Capture the cell that displays the provided text and extract its (x, y) central coordinate. 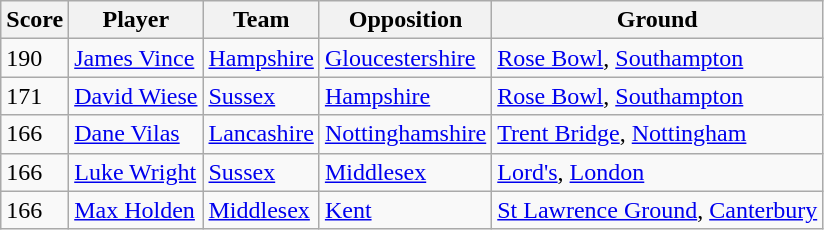
Trent Bridge, Nottingham (658, 134)
Dane Vilas (136, 134)
Gloucestershire (405, 58)
Opposition (405, 20)
St Lawrence Ground, Canterbury (658, 210)
Lancashire (261, 134)
Lord's, London (658, 172)
Team (261, 20)
171 (35, 96)
Score (35, 20)
Player (136, 20)
Max Holden (136, 210)
James Vince (136, 58)
David Wiese (136, 96)
Kent (405, 210)
Nottinghamshire (405, 134)
Ground (658, 20)
Luke Wright (136, 172)
190 (35, 58)
